From the cell containing the given text, extract its center point as (X, Y) coordinate. 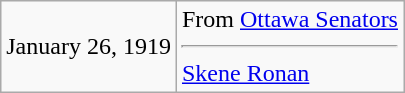
January 26, 1919 (89, 47)
From Ottawa SenatorsSkene Ronan (290, 47)
